Scan for the cell matching the given text and deliver its [x, y] coordinate at center. 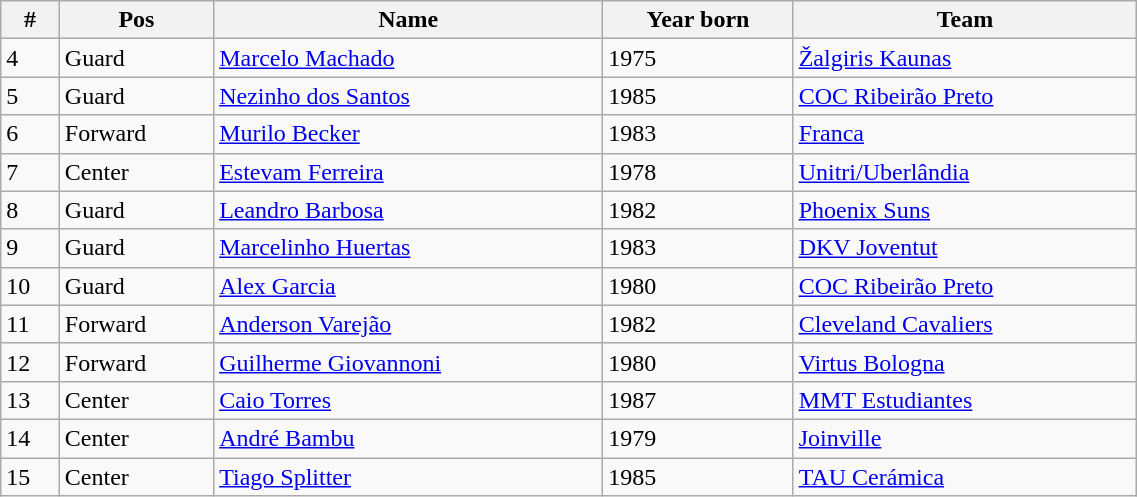
8 [30, 210]
Phoenix Suns [965, 210]
Marcelo Machado [408, 58]
Name [408, 20]
14 [30, 438]
1979 [698, 438]
Pos [136, 20]
# [30, 20]
DKV Joventut [965, 248]
Murilo Becker [408, 134]
Franca [965, 134]
Alex Garcia [408, 286]
Tiago Splitter [408, 477]
15 [30, 477]
Anderson Varejão [408, 324]
Virtus Bologna [965, 362]
4 [30, 58]
1975 [698, 58]
Year born [698, 20]
10 [30, 286]
11 [30, 324]
1987 [698, 400]
Estevam Ferreira [408, 172]
Žalgiris Kaunas [965, 58]
12 [30, 362]
9 [30, 248]
1978 [698, 172]
Caio Torres [408, 400]
Team [965, 20]
5 [30, 96]
7 [30, 172]
Leandro Barbosa [408, 210]
MMT Estudiantes [965, 400]
Marcelinho Huertas [408, 248]
Joinville [965, 438]
Nezinho dos Santos [408, 96]
13 [30, 400]
André Bambu [408, 438]
6 [30, 134]
TAU Cerámica [965, 477]
Unitri/Uberlândia [965, 172]
Guilherme Giovannoni [408, 362]
Cleveland Cavaliers [965, 324]
